From the cell containing the given text, extract its center point as (x, y) coordinate. 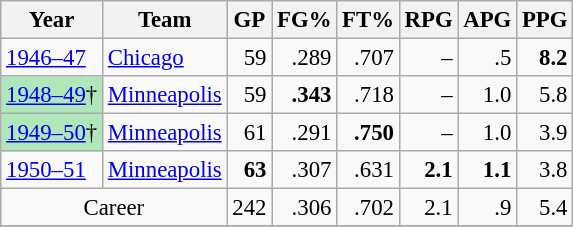
.707 (368, 58)
Chicago (164, 58)
5.4 (545, 208)
1950–51 (52, 170)
8.2 (545, 58)
.306 (304, 208)
Team (164, 20)
.307 (304, 170)
GP (250, 20)
Year (52, 20)
APG (488, 20)
.718 (368, 95)
.5 (488, 58)
3.8 (545, 170)
63 (250, 170)
FT% (368, 20)
PPG (545, 20)
.289 (304, 58)
1949–50† (52, 133)
3.9 (545, 133)
FG% (304, 20)
.750 (368, 133)
5.8 (545, 95)
.702 (368, 208)
RPG (428, 20)
.343 (304, 95)
Career (114, 208)
1948–49† (52, 95)
1946–47 (52, 58)
61 (250, 133)
.9 (488, 208)
.291 (304, 133)
1.1 (488, 170)
242 (250, 208)
.631 (368, 170)
